Output the (x, y) coordinate of the center of the cell containing the given text.  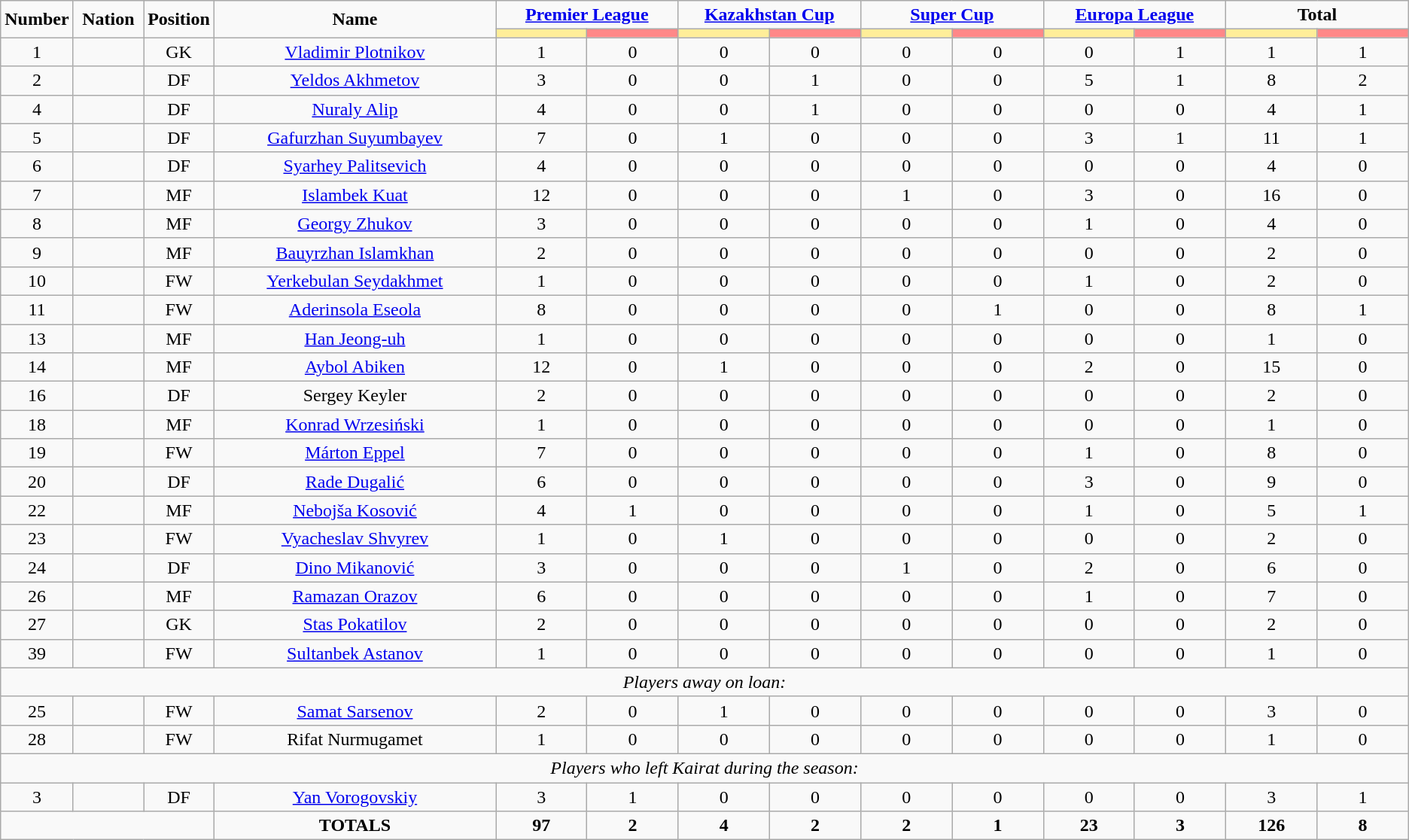
25 (37, 711)
Number (37, 20)
Márton Eppel (355, 453)
24 (37, 568)
Samat Sarsenov (355, 711)
Premier League (587, 15)
Aybol Abiken (355, 367)
13 (37, 338)
Dino Mikanović (355, 568)
Nation (108, 20)
Position (179, 20)
28 (37, 739)
Sergey Keyler (355, 396)
Stas Pokatilov (355, 625)
20 (37, 482)
10 (37, 281)
126 (1272, 826)
Aderinsola Eseola (355, 309)
26 (37, 596)
Bauyrzhan Islamkhan (355, 252)
18 (37, 425)
Vladimir Plotnikov (355, 52)
14 (37, 367)
Rade Dugalić (355, 482)
Yan Vorogovskiy (355, 797)
15 (1272, 367)
Nuraly Alip (355, 109)
19 (37, 453)
Vyacheslav Shvyrev (355, 539)
Total (1317, 15)
Rifat Nurmugamet (355, 739)
97 (540, 826)
Name (355, 20)
39 (37, 653)
Sultanbek Astanov (355, 653)
Gafurzhan Suyumbayev (355, 138)
Europa League (1135, 15)
Kazakhstan Cup (769, 15)
Han Jeong-uh (355, 338)
Georgy Zhukov (355, 224)
Yerkebulan Seydakhmet (355, 281)
Ramazan Orazov (355, 596)
Yeldos Akhmetov (355, 81)
Nebojša Kosović (355, 510)
Players who left Kairat during the season: (704, 768)
Islambek Kuat (355, 195)
Syarhey Palitsevich (355, 166)
Super Cup (953, 15)
Konrad Wrzesiński (355, 425)
Players away on loan: (704, 682)
TOTALS (355, 826)
27 (37, 625)
22 (37, 510)
